Pinpoint the cell where the given text exists, returning its (X, Y) midpoint coordinate. 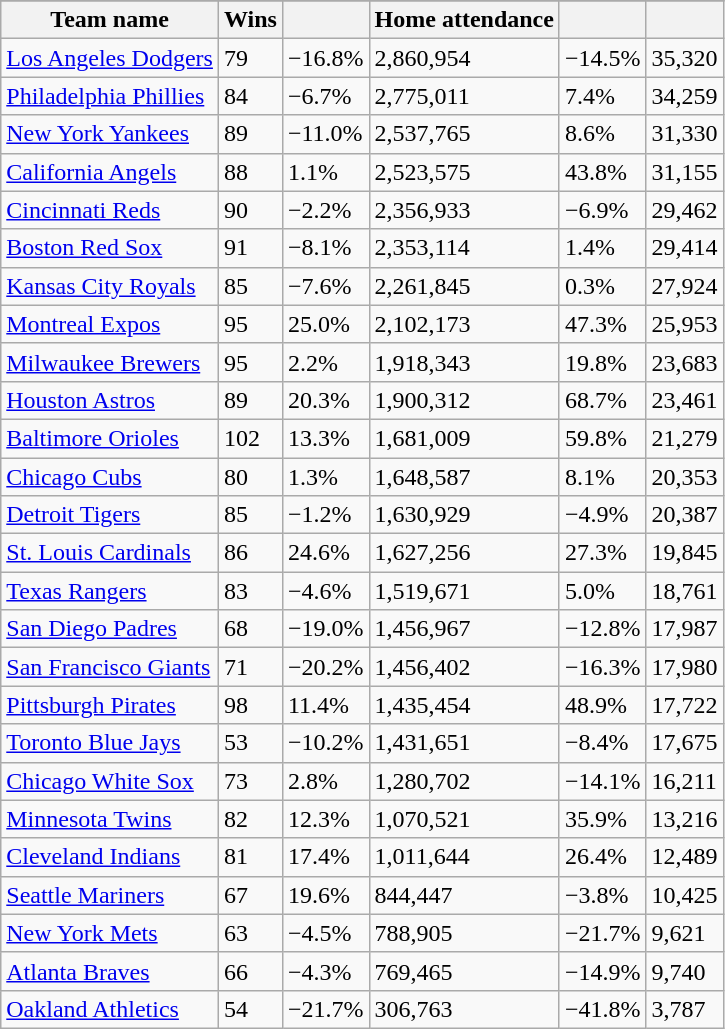
81 (250, 857)
2,537,765 (464, 134)
−19.0% (326, 629)
10,425 (684, 895)
2,261,845 (464, 286)
306,763 (464, 1009)
13,216 (684, 819)
91 (250, 248)
−12.8% (602, 629)
25.0% (326, 324)
−20.2% (326, 667)
1,070,521 (464, 819)
27.3% (602, 553)
2,860,954 (464, 58)
2,775,011 (464, 96)
20.3% (326, 400)
25,953 (684, 324)
86 (250, 553)
12.3% (326, 819)
67 (250, 895)
San Francisco Giants (110, 667)
12,489 (684, 857)
Philadelphia Phillies (110, 96)
2,353,114 (464, 248)
90 (250, 210)
20,353 (684, 477)
−7.6% (326, 286)
9,621 (684, 933)
47.3% (602, 324)
−4.6% (326, 591)
7.4% (602, 96)
Seattle Mariners (110, 895)
17,987 (684, 629)
23,461 (684, 400)
8.1% (602, 477)
769,465 (464, 971)
−6.7% (326, 96)
102 (250, 438)
17,722 (684, 705)
1.4% (602, 248)
23,683 (684, 362)
21,279 (684, 438)
59.8% (602, 438)
−41.8% (602, 1009)
Boston Red Sox (110, 248)
48.9% (602, 705)
New York Yankees (110, 134)
Team name (110, 20)
2,356,933 (464, 210)
5.0% (602, 591)
1,648,587 (464, 477)
−1.2% (326, 515)
−10.2% (326, 743)
13.3% (326, 438)
Chicago White Sox (110, 781)
Kansas City Royals (110, 286)
1,011,644 (464, 857)
1.3% (326, 477)
20,387 (684, 515)
19.8% (602, 362)
18,761 (684, 591)
27,924 (684, 286)
Oakland Athletics (110, 1009)
34,259 (684, 96)
1,431,651 (464, 743)
Detroit Tigers (110, 515)
Atlanta Braves (110, 971)
26.4% (602, 857)
31,330 (684, 134)
17.4% (326, 857)
−4.3% (326, 971)
84 (250, 96)
79 (250, 58)
1,519,671 (464, 591)
St. Louis Cardinals (110, 553)
1,630,929 (464, 515)
Home attendance (464, 20)
−14.9% (602, 971)
Wins (250, 20)
−6.9% (602, 210)
1,681,009 (464, 438)
−4.9% (602, 515)
68 (250, 629)
844,447 (464, 895)
1,456,402 (464, 667)
1.1% (326, 172)
−14.5% (602, 58)
54 (250, 1009)
Chicago Cubs (110, 477)
2.8% (326, 781)
73 (250, 781)
35.9% (602, 819)
17,675 (684, 743)
−8.1% (326, 248)
98 (250, 705)
17,980 (684, 667)
3,787 (684, 1009)
Pittsburgh Pirates (110, 705)
11.4% (326, 705)
80 (250, 477)
35,320 (684, 58)
83 (250, 591)
1,280,702 (464, 781)
Montreal Expos (110, 324)
−8.4% (602, 743)
68.7% (602, 400)
71 (250, 667)
16,211 (684, 781)
24.6% (326, 553)
788,905 (464, 933)
−2.2% (326, 210)
9,740 (684, 971)
1,900,312 (464, 400)
29,414 (684, 248)
Milwaukee Brewers (110, 362)
−3.8% (602, 895)
1,435,454 (464, 705)
San Diego Padres (110, 629)
California Angels (110, 172)
43.8% (602, 172)
63 (250, 933)
82 (250, 819)
−16.8% (326, 58)
2,523,575 (464, 172)
Toronto Blue Jays (110, 743)
19,845 (684, 553)
1,627,256 (464, 553)
53 (250, 743)
Minnesota Twins (110, 819)
66 (250, 971)
Cleveland Indians (110, 857)
0.3% (602, 286)
1,456,967 (464, 629)
29,462 (684, 210)
−16.3% (602, 667)
−11.0% (326, 134)
−14.1% (602, 781)
1,918,343 (464, 362)
2.2% (326, 362)
88 (250, 172)
8.6% (602, 134)
New York Mets (110, 933)
31,155 (684, 172)
19.6% (326, 895)
−4.5% (326, 933)
Los Angeles Dodgers (110, 58)
Baltimore Orioles (110, 438)
2,102,173 (464, 324)
Houston Astros (110, 400)
Cincinnati Reds (110, 210)
Texas Rangers (110, 591)
